Detect which cell encompasses the target text, then output its [x, y] center coordinate. 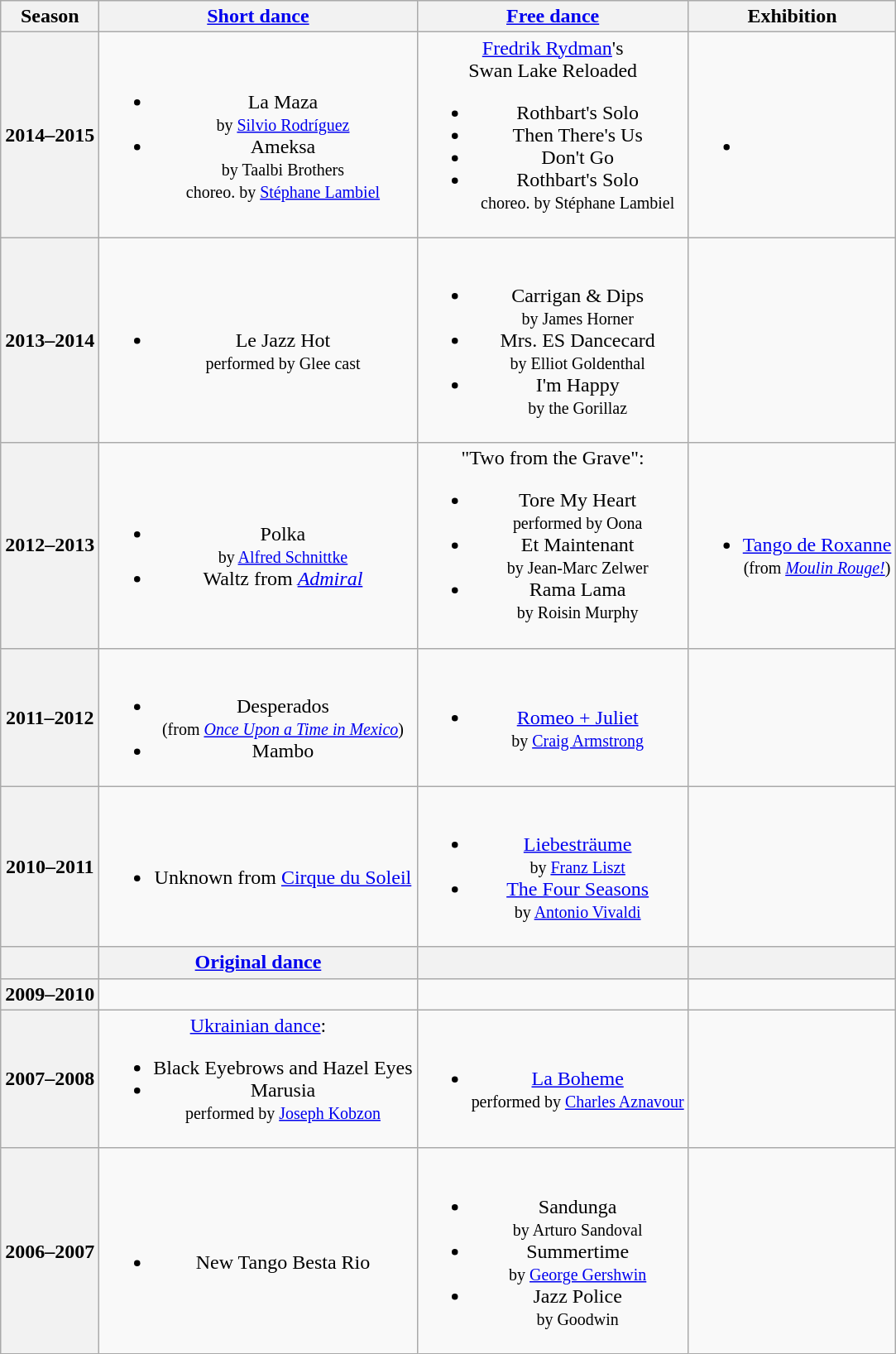
Liebesträume by Franz Liszt The Four Seasons by Antonio Vivaldi [553, 867]
Free dance [553, 17]
2007–2008 [50, 1079]
La Boheme performed by Charles Aznavour [553, 1079]
2009–2010 [50, 994]
2006–2007 [50, 1251]
Original dance [258, 963]
Unknown from Cirque du Soleil [258, 867]
Polka by Alfred Schnittke Waltz from Admiral [258, 545]
2010–2011 [50, 867]
Exhibition [793, 17]
La Maza by Silvio Rodríguez Ameksa by Taalbi Brothers choreo. by Stéphane Lambiel [258, 135]
2014–2015 [50, 135]
Short dance [258, 17]
Carrigan & Dips by James Horner Mrs. ES Dancecard by Elliot Goldenthal I'm Happy by the Gorillaz [553, 340]
Romeo + Juliet by Craig Armstrong [553, 717]
"Two from the Grave":Tore My Heart performed by Oona Et Maintenant by Jean-Marc Zelwer Rama Lama by Roisin Murphy [553, 545]
2013–2014 [50, 340]
Tango de Roxanne (from Moulin Rouge!) [793, 545]
2012–2013 [50, 545]
New Tango Besta Rio [258, 1251]
Desperados (from Once Upon a Time in Mexico) Mambo [258, 717]
Sandunga by Arturo Sandoval Summertime by George Gershwin Jazz Police by Goodwin [553, 1251]
Ukrainian dance:Black Eyebrows and Hazel EyesMarusia performed by Joseph Kobzon [258, 1079]
Le Jazz Hot performed by Glee cast [258, 340]
2011–2012 [50, 717]
Fredrik Rydman's Swan Lake ReloadedRothbart's SoloThen There's UsDon't GoRothbart's Solo choreo. by Stéphane Lambiel [553, 135]
Season [50, 17]
